Capture the cell that displays the provided text and extract its (X, Y) central coordinate. 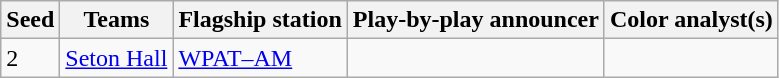
Seton Hall (116, 58)
2 (30, 58)
Seed (30, 20)
Flagship station (260, 20)
Play-by-play announcer (476, 20)
WPAT–AM (260, 58)
Teams (116, 20)
Color analyst(s) (691, 20)
